Determine the (x, y) coordinate at the center of the cell enclosing the given text.  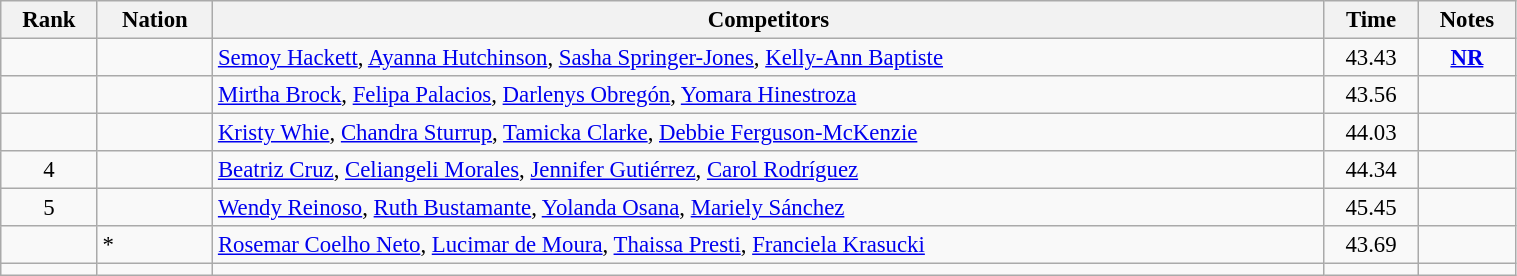
Competitors (769, 20)
Time (1370, 20)
Kristy Whie, Chandra Sturrup, Tamicka Clarke, Debbie Ferguson-McKenzie (769, 133)
4 (49, 170)
Mirtha Brock, Felipa Palacios, Darlenys Obregón, Yomara Hinestroza (769, 95)
Semoy Hackett, Ayanna Hutchinson, Sasha Springer-Jones, Kelly-Ann Baptiste (769, 58)
Rosemar Coelho Neto, Lucimar de Moura, Thaissa Presti, Franciela Krasucki (769, 245)
Rank (49, 20)
Notes (1467, 20)
Nation (154, 20)
5 (49, 208)
NR (1467, 58)
Beatriz Cruz, Celiangeli Morales, Jennifer Gutiérrez, Carol Rodríguez (769, 170)
43.43 (1370, 58)
Wendy Reinoso, Ruth Bustamante, Yolanda Osana, Mariely Sánchez (769, 208)
44.03 (1370, 133)
43.56 (1370, 95)
44.34 (1370, 170)
43.69 (1370, 245)
* (154, 245)
45.45 (1370, 208)
